Find where the given text appears and provide that cell's center as (X, Y) coordinate. 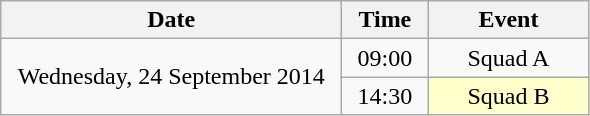
Time (385, 20)
Event (508, 20)
09:00 (385, 58)
14:30 (385, 96)
Squad A (508, 58)
Squad B (508, 96)
Date (172, 20)
Wednesday, 24 September 2014 (172, 77)
